Identify which cell holds the provided text, then report its [x, y] central coordinate. 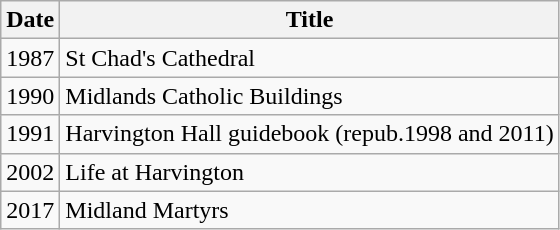
2002 [30, 172]
Harvington Hall guidebook (repub.1998 and 2011) [310, 134]
1990 [30, 96]
Title [310, 20]
Midland Martyrs [310, 210]
Date [30, 20]
St Chad's Cathedral [310, 58]
Midlands Catholic Buildings [310, 96]
2017 [30, 210]
1991 [30, 134]
Life at Harvington [310, 172]
1987 [30, 58]
